Return (X, Y) of the center of cell containing provided text 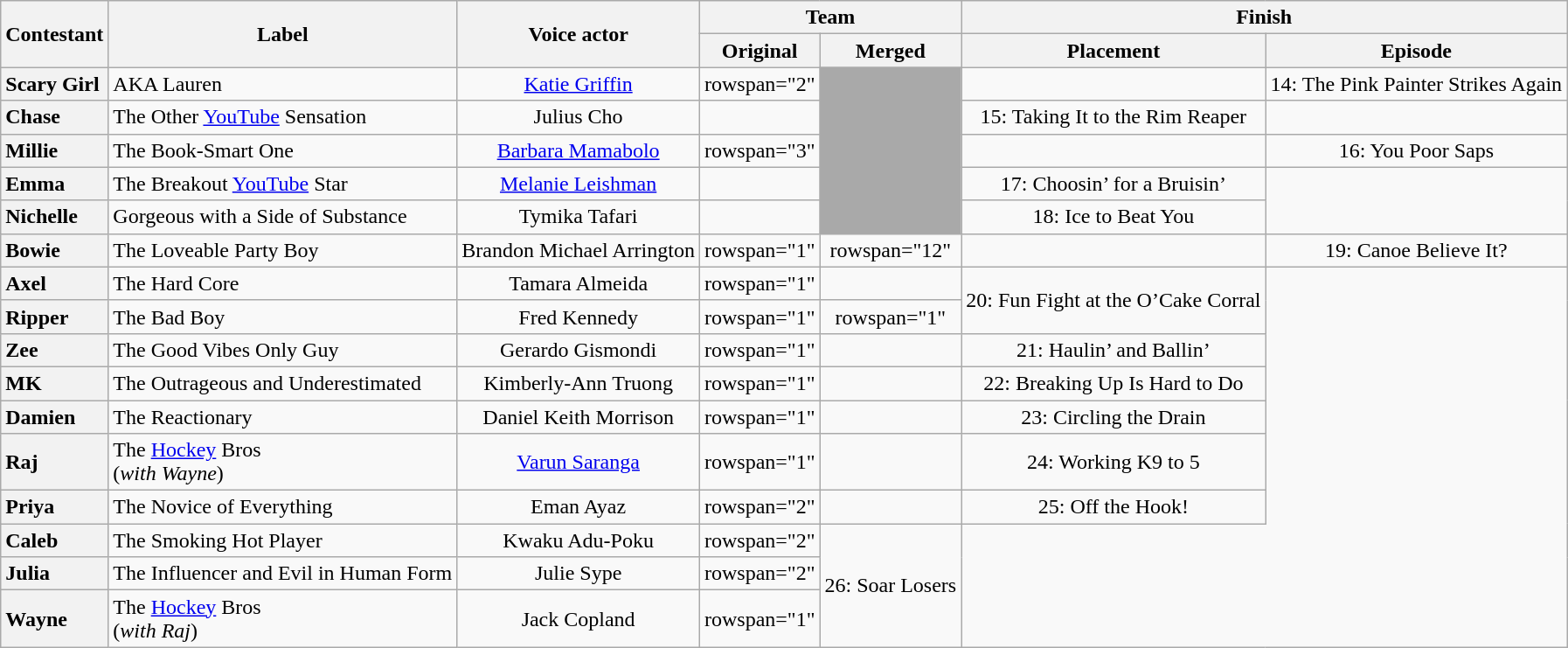
Julie Sype (579, 574)
Ripper (54, 317)
Scary Girl (54, 84)
21: Haulin’ and Ballin’ (1114, 350)
Fred Kennedy (579, 317)
Axel (54, 283)
Melanie Leishman (579, 184)
23: Circling the Drain (1114, 417)
Tamara Almeida (579, 283)
Merged (891, 51)
Julia (54, 574)
19: Canoe Believe It? (1416, 250)
Raj (54, 462)
AKA Lauren (283, 84)
The Book-Smart One (283, 150)
Tymika Tafari (579, 217)
The Outrageous and Underestimated (283, 383)
Jack Copland (579, 619)
Barbara Mamabolo (579, 150)
Priya (54, 507)
Bowie (54, 250)
Damien (54, 417)
The Smoking Hot Player (283, 540)
Emma (54, 184)
MK (54, 383)
Team (830, 17)
17: Choosin’ for a Bruisin’ (1114, 184)
22: Breaking Up Is Hard to Do (1114, 383)
24: Working K9 to 5 (1114, 462)
Episode (1416, 51)
Kimberly-Ann Truong (579, 383)
Gorgeous with a Side of Substance (283, 217)
Zee (54, 350)
Voice actor (579, 34)
Kwaku Adu-Poku (579, 540)
Label (283, 34)
18: Ice to Beat You (1114, 217)
The Bad Boy (283, 317)
The Other YouTube Sensation (283, 117)
26: Soar Losers (891, 586)
The Good Vibes Only Guy (283, 350)
Caleb (54, 540)
Julius Cho (579, 117)
rowspan="12" (891, 250)
25: Off the Hook! (1114, 507)
Finish (1264, 17)
The Reactionary (283, 417)
Chase (54, 117)
The Loveable Party Boy (283, 250)
Gerardo Gismondi (579, 350)
The Hockey Bros(with Raj) (283, 619)
Millie (54, 150)
Nichelle (54, 217)
The Novice of Everything (283, 507)
Original (760, 51)
The Influencer and Evil in Human Form (283, 574)
20: Fun Fight at the O’Cake Corral (1114, 300)
15: Taking It to the Rim Reaper (1114, 117)
14: The Pink Painter Strikes Again (1416, 84)
Brandon Michael Arrington (579, 250)
Daniel Keith Morrison (579, 417)
Placement (1114, 51)
Wayne (54, 619)
Katie Griffin (579, 84)
16: You Poor Saps (1416, 150)
Contestant (54, 34)
The Hockey Bros(with Wayne) (283, 462)
Eman Ayaz (579, 507)
The Hard Core (283, 283)
Varun Saranga (579, 462)
rowspan="3" (760, 150)
The Breakout YouTube Star (283, 184)
